For the text-containing cell, return its midpoint in [x, y] coordinate format. 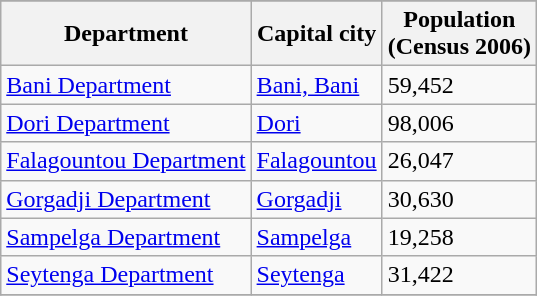
Dori Department [126, 123]
26,047 [459, 161]
98,006 [459, 123]
Falagountou Department [126, 161]
Seytenga Department [126, 275]
Department [126, 34]
Bani Department [126, 85]
Falagountou [316, 161]
Bani, Bani [316, 85]
Population (Census 2006) [459, 34]
30,630 [459, 199]
Capital city [316, 34]
Gorgadji Department [126, 199]
19,258 [459, 237]
Gorgadji [316, 199]
Sampelga Department [126, 237]
Dori [316, 123]
59,452 [459, 85]
31,422 [459, 275]
Seytenga [316, 275]
Sampelga [316, 237]
